Pinpoint the cell where the given text exists, returning its [X, Y] midpoint coordinate. 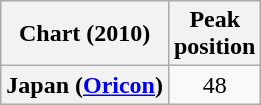
Peakposition [214, 34]
Chart (2010) [85, 34]
48 [214, 85]
Japan (Oricon) [85, 85]
